Search for the cell housing the specified text and yield its [X, Y] center coordinate. 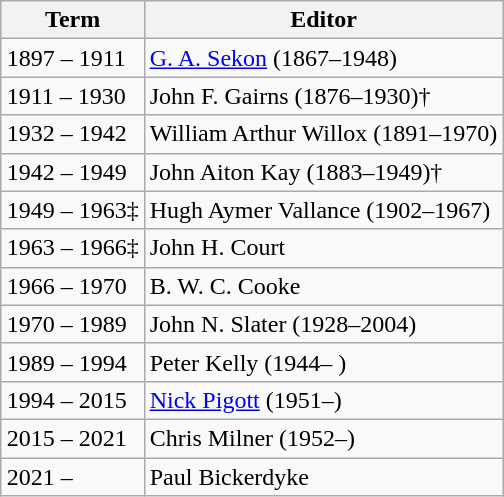
William Arthur Willox (1891–1970) [324, 134]
Nick Pigott (1951–) [324, 400]
John Aiton Kay (1883–1949)† [324, 172]
1911 – 1930 [72, 96]
Peter Kelly (1944– ) [324, 362]
John N. Slater (1928–2004) [324, 324]
1966 – 1970 [72, 286]
2015 – 2021 [72, 438]
Editor [324, 20]
John F. Gairns (1876–1930)† [324, 96]
Term [72, 20]
Hugh Aymer Vallance (1902–1967) [324, 210]
1942 – 1949 [72, 172]
1989 – 1994 [72, 362]
2021 – [72, 477]
Paul Bickerdyke [324, 477]
John H. Court [324, 248]
G. A. Sekon (1867–1948) [324, 58]
1897 – 1911 [72, 58]
1932 – 1942 [72, 134]
Chris Milner (1952–) [324, 438]
1963 – 1966‡ [72, 248]
1994 – 2015 [72, 400]
1970 – 1989 [72, 324]
1949 – 1963‡ [72, 210]
B. W. C. Cooke [324, 286]
